Return the [X, Y] coordinate for the center point of the cell that contains the specified text.  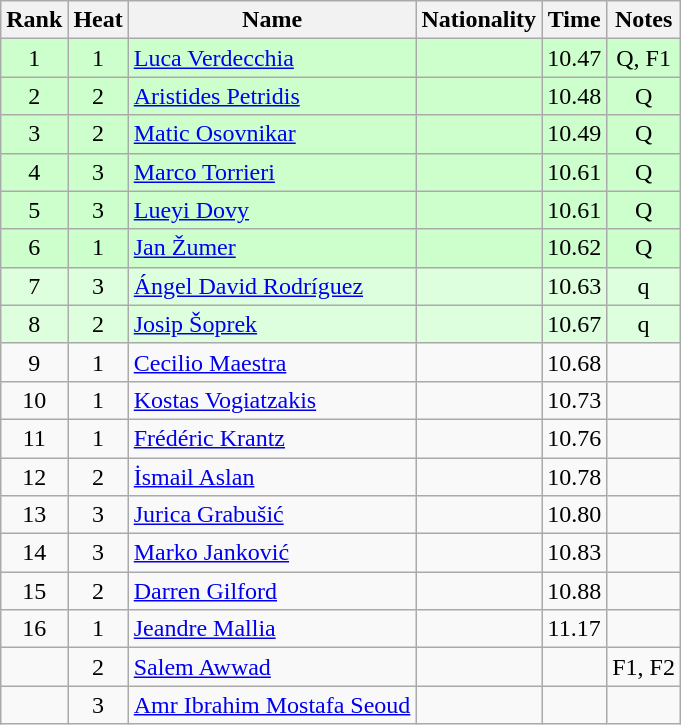
Time [574, 20]
10.63 [574, 286]
Jan Žumer [272, 248]
10.67 [574, 324]
Rank [34, 20]
10.76 [574, 438]
İsmail Aslan [272, 477]
Lueyi Dovy [272, 210]
11.17 [574, 629]
Aristides Petridis [272, 96]
16 [34, 629]
Marko Janković [272, 553]
13 [34, 515]
10.47 [574, 58]
Darren Gilford [272, 591]
15 [34, 591]
Luca Verdecchia [272, 58]
Name [272, 20]
10.73 [574, 400]
Salem Awwad [272, 667]
Jeandre Mallia [272, 629]
10.68 [574, 362]
Nationality [479, 20]
10.80 [574, 515]
Josip Šoprek [272, 324]
10.83 [574, 553]
Jurica Grabušić [272, 515]
10.62 [574, 248]
10.49 [574, 134]
Matic Osovnikar [272, 134]
Kostas Vogiatzakis [272, 400]
Ángel David Rodríguez [272, 286]
10.88 [574, 591]
6 [34, 248]
10.78 [574, 477]
7 [34, 286]
14 [34, 553]
4 [34, 172]
10.48 [574, 96]
Notes [644, 20]
8 [34, 324]
Marco Torrieri [272, 172]
Heat [98, 20]
10 [34, 400]
Amr Ibrahim Mostafa Seoud [272, 705]
5 [34, 210]
9 [34, 362]
11 [34, 438]
12 [34, 477]
Frédéric Krantz [272, 438]
F1, F2 [644, 667]
Q, F1 [644, 58]
Cecilio Maestra [272, 362]
